Locate the cell with the specified text and output its [x, y] center coordinate. 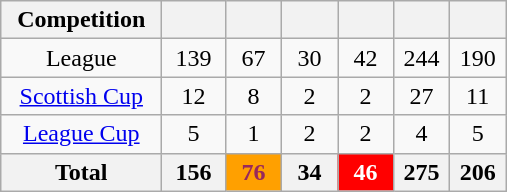
4 [422, 134]
11 [478, 96]
Scottish Cup [82, 96]
67 [253, 58]
275 [422, 172]
206 [478, 172]
190 [478, 58]
Competition [82, 20]
1 [253, 134]
34 [309, 172]
156 [194, 172]
27 [422, 96]
42 [366, 58]
Total [82, 172]
139 [194, 58]
244 [422, 58]
76 [253, 172]
12 [194, 96]
46 [366, 172]
30 [309, 58]
League Cup [82, 134]
League [82, 58]
8 [253, 96]
